Capture the cell that displays the provided text and extract its (X, Y) central coordinate. 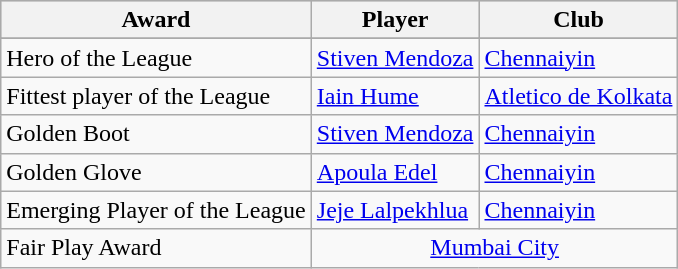
Apoula Edel (395, 172)
Player (395, 20)
Club (578, 20)
Fittest player of the League (156, 96)
Award (156, 20)
Iain Hume (395, 96)
Fair Play Award (156, 248)
Golden Boot (156, 134)
Emerging Player of the League (156, 210)
Hero of the League (156, 58)
Mumbai City (494, 248)
Golden Glove (156, 172)
Atletico de Kolkata (578, 96)
Jeje Lalpekhlua (395, 210)
